Return [X, Y] of the center of cell containing provided text 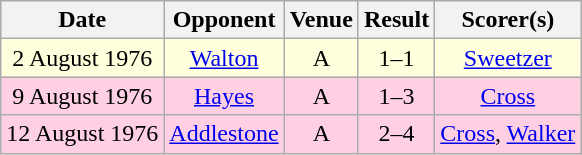
Hayes [224, 96]
Date [82, 20]
1–3 [396, 96]
9 August 1976 [82, 96]
Venue [321, 20]
Scorer(s) [508, 20]
Addlestone [224, 134]
Sweetzer [508, 58]
2–4 [396, 134]
Cross [508, 96]
Result [396, 20]
Walton [224, 58]
Cross, Walker [508, 134]
12 August 1976 [82, 134]
Opponent [224, 20]
1–1 [396, 58]
2 August 1976 [82, 58]
